Provide the (X, Y) coordinate of the cell's center where the given text is located.  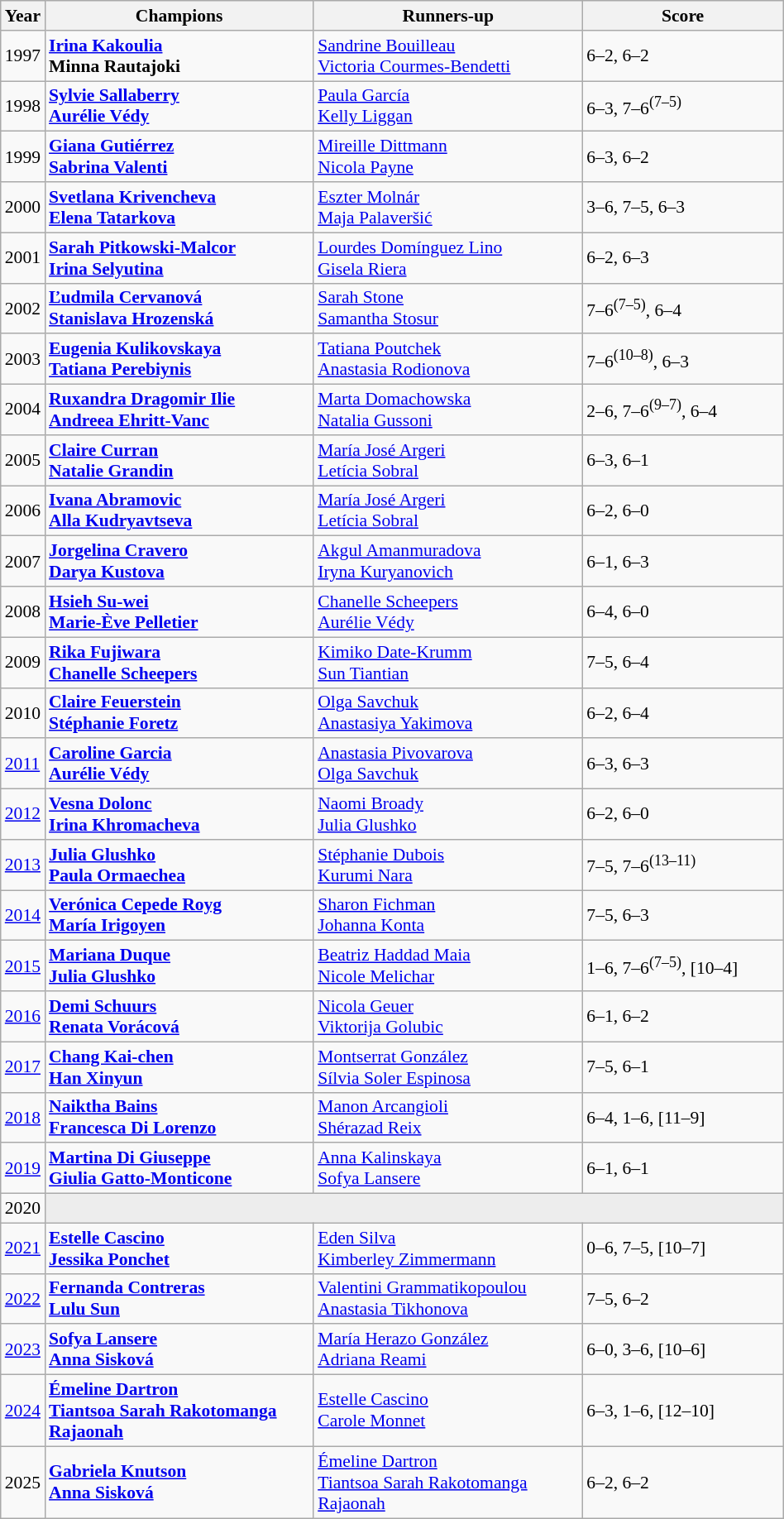
Claire Curran Natalie Grandin (179, 460)
2018 (23, 1117)
Sofya Lansere Anna Sisková (179, 1350)
2017 (23, 1067)
6–0, 3–6, [10–6] (683, 1350)
Chang Kai-chen Han Xinyun (179, 1067)
7–5, 6–2 (683, 1299)
6–2, 6–3 (683, 258)
6–3, 7–6(7–5) (683, 106)
1–6, 7–6(7–5), [10–4] (683, 966)
7–5, 6–1 (683, 1067)
1997 (23, 56)
2020 (23, 1209)
Naomi Broady Julia Glushko (448, 814)
Irina Kakoulia Minna Rautajoki (179, 56)
2010 (23, 713)
Nicola Geuer Viktorija Golubic (448, 1016)
Olga Savchuk Anastasiya Yakimova (448, 713)
Sarah Stone Samantha Stosur (448, 308)
Svetlana Krivencheva Elena Tatarkova (179, 207)
6–1, 6–2 (683, 1016)
2002 (23, 308)
Champions (179, 16)
Jorgelina Cravero Darya Kustova (179, 561)
Estelle Cascino Jessika Ponchet (179, 1248)
2025 (23, 1483)
Mariana Duque Julia Glushko (179, 966)
Eugenia Kulikovskaya Tatiana Perebiynis (179, 359)
María Herazo González Adriana Reami (448, 1350)
0–6, 7–5, [10–7] (683, 1248)
2013 (23, 865)
Score (683, 16)
7–5, 7–6(13–11) (683, 865)
Rika Fujiwara Chanelle Scheepers (179, 662)
Julia Glushko Paula Ormaechea (179, 865)
Akgul Amanmuradova Iryna Kuryanovich (448, 561)
Chanelle Scheepers Aurélie Védy (448, 612)
Paula García Kelly Liggan (448, 106)
Beatriz Haddad Maia Nicole Melichar (448, 966)
6–4, 1–6, [11–9] (683, 1117)
Giana Gutiérrez Sabrina Valenti (179, 157)
2015 (23, 966)
Claire Feuerstein Stéphanie Foretz (179, 713)
2024 (23, 1411)
7–5, 6–4 (683, 662)
Manon Arcangioli Shérazad Reix (448, 1117)
1998 (23, 106)
Naiktha Bains Francesca Di Lorenzo (179, 1117)
Estelle Cascino Carole Monnet (448, 1411)
Lourdes Domínguez Lino Gisela Riera (448, 258)
2011 (23, 764)
6–3, 6–1 (683, 460)
2–6, 7–6(9–7), 6–4 (683, 410)
Martina Di Giuseppe Giulia Gatto-Monticone (179, 1168)
2005 (23, 460)
2008 (23, 612)
3–6, 7–5, 6–3 (683, 207)
Fernanda Contreras Lulu Sun (179, 1299)
6–3, 6–3 (683, 764)
Sharon Fichman Johanna Konta (448, 915)
2000 (23, 207)
Montserrat González Sílvia Soler Espinosa (448, 1067)
Year (23, 16)
2021 (23, 1248)
Anastasia Pivovarova Olga Savchuk (448, 764)
Sylvie Sallaberry Aurélie Védy (179, 106)
Hsieh Su-wei Marie-Ève Pelletier (179, 612)
2019 (23, 1168)
2022 (23, 1299)
2014 (23, 915)
2023 (23, 1350)
6–3, 1–6, [12–10] (683, 1411)
7–6(10–8), 6–3 (683, 359)
Ivana Abramovic Alla Kudryavtseva (179, 511)
6–3, 6–2 (683, 157)
6–1, 6–3 (683, 561)
Gabriela Knutson Anna Sisková (179, 1483)
2007 (23, 561)
Tatiana Poutchek Anastasia Rodionova (448, 359)
7–6(7–5), 6–4 (683, 308)
2001 (23, 258)
Stéphanie Dubois Kurumi Nara (448, 865)
Sarah Pitkowski-Malcor Irina Selyutina (179, 258)
6–2, 6–4 (683, 713)
1999 (23, 157)
2012 (23, 814)
6–1, 6–1 (683, 1168)
2009 (23, 662)
Demi Schuurs Renata Vorácová (179, 1016)
2006 (23, 511)
Eszter Molnár Maja Palaveršić (448, 207)
Anna Kalinskaya Sofya Lansere (448, 1168)
Vesna Dolonc Irina Khromacheva (179, 814)
Marta Domachowska Natalia Gussoni (448, 410)
Kimiko Date-Krumm Sun Tiantian (448, 662)
7–5, 6–3 (683, 915)
Verónica Cepede Royg María Irigoyen (179, 915)
2004 (23, 410)
Eden Silva Kimberley Zimmermann (448, 1248)
Ľudmila Cervanová Stanislava Hrozenská (179, 308)
Sandrine Bouilleau Victoria Courmes-Bendetti (448, 56)
2003 (23, 359)
Valentini Grammatikopoulou Anastasia Tikhonova (448, 1299)
6–4, 6–0 (683, 612)
Runners-up (448, 16)
Caroline Garcia Aurélie Védy (179, 764)
Mireille Dittmann Nicola Payne (448, 157)
2016 (23, 1016)
Ruxandra Dragomir Ilie Andreea Ehritt-Vanc (179, 410)
